Find where the given text appears and provide that cell's center as [X, Y] coordinate. 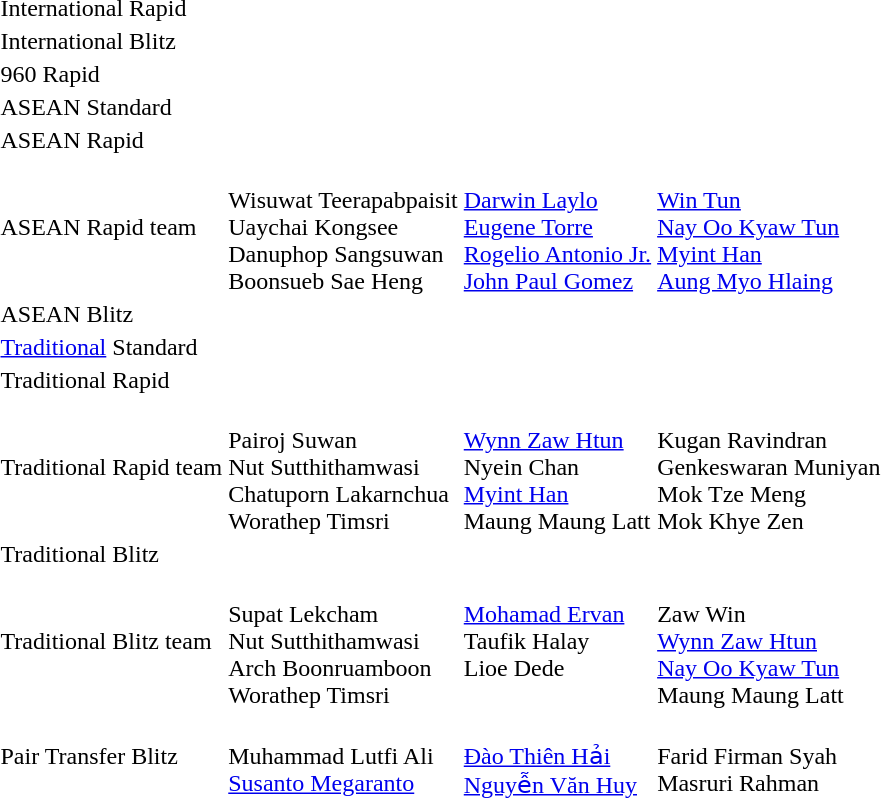
Darwin LayloEugene TorreRogelio Antonio Jr.John Paul Gomez [557, 227]
Wynn Zaw HtunNyein ChanMyint HanMaung Maung Latt [557, 467]
Supat LekchamNut SutthithamwasiArch BoonruamboonWorathep Timsri [343, 641]
Wisuwat TeerapabpaisitUaychai KongseeDanuphop SangsuwanBoonsueb Sae Heng [343, 227]
Pairoj SuwanNut SutthithamwasiChatuporn LakarnchuaWorathep Timsri [343, 467]
Mohamad ErvanTaufik HalayLioe Dede [557, 641]
